Output the (x, y) coordinate of the center of the cell containing the given text.  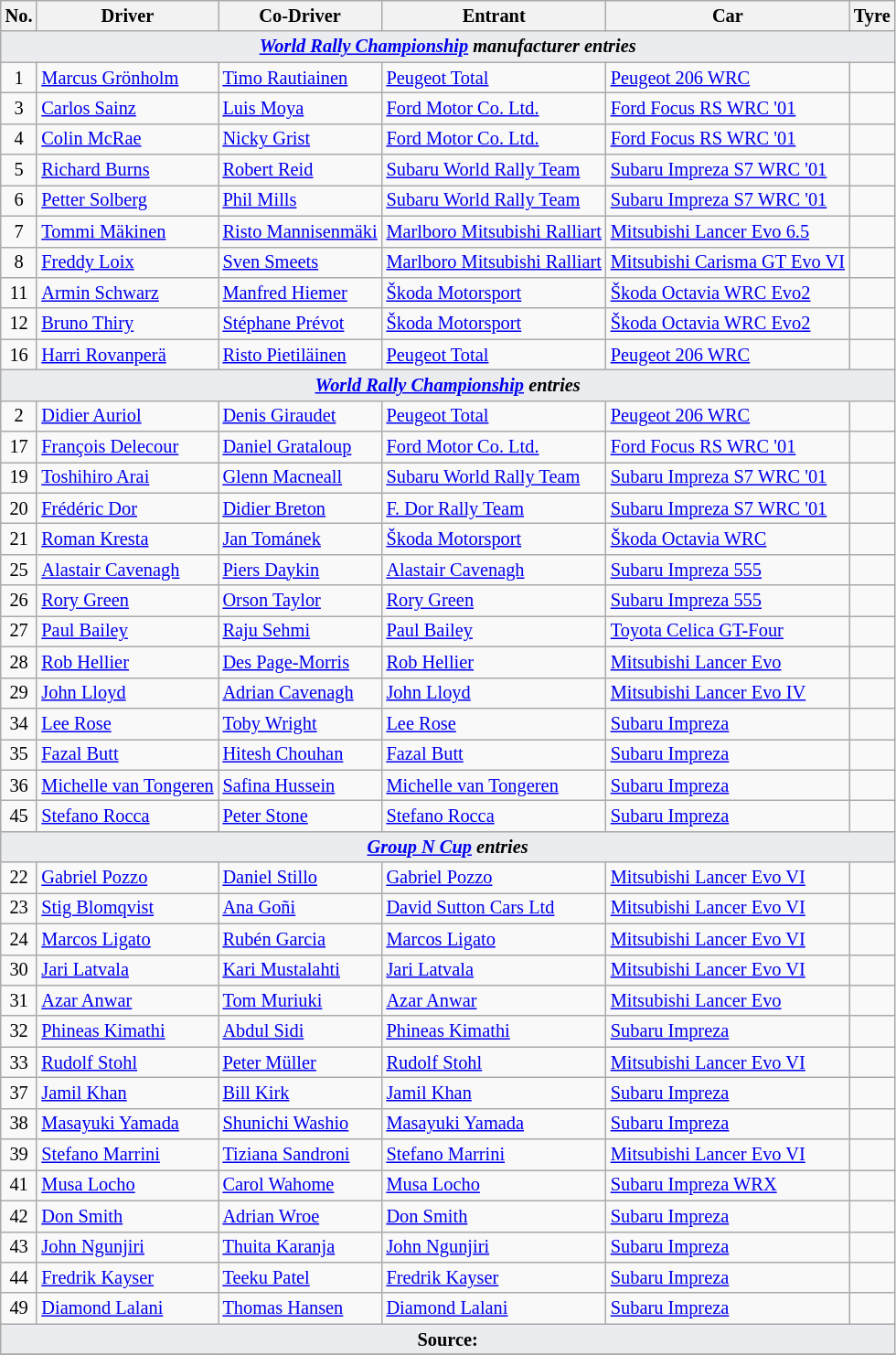
Toby Wright (300, 723)
5 (19, 170)
Timo Rautiainen (300, 78)
F. Dor Rally Team (494, 508)
45 (19, 816)
Stéphane Prévot (300, 324)
Bruno Thiry (127, 324)
29 (19, 693)
21 (19, 539)
Daniel Grataloup (300, 447)
Toshihiro Arai (127, 477)
Carlos Sainz (127, 108)
8 (19, 262)
Mitsubishi Carisma GT Evo VI (728, 262)
4 (19, 139)
Subaru Impreza WRX (728, 1185)
31 (19, 1000)
Abdul Sidi (300, 1031)
Freddy Loix (127, 262)
11 (19, 293)
17 (19, 447)
Adrian Cavenagh (300, 693)
Armin Schwarz (127, 293)
Des Page-Morris (300, 662)
34 (19, 723)
Tommi Mäkinen (127, 231)
Risto Mannisenmäki (300, 231)
23 (19, 908)
Thuita Karanja (300, 1247)
Risto Pietiläinen (300, 355)
Tom Muriuki (300, 1000)
Source: (448, 1339)
François Delecour (127, 447)
Co-Driver (300, 16)
49 (19, 1308)
Richard Burns (127, 170)
Orson Taylor (300, 601)
26 (19, 601)
16 (19, 355)
1 (19, 78)
Phil Mills (300, 200)
43 (19, 1247)
22 (19, 878)
Peter Stone (300, 816)
42 (19, 1216)
Driver (127, 16)
David Sutton Cars Ltd (494, 908)
30 (19, 970)
Mitsubishi Lancer Evo IV (728, 693)
Colin McRae (127, 139)
Toyota Celica GT-Four (728, 631)
Mitsubishi Lancer Evo 6.5 (728, 231)
2 (19, 416)
33 (19, 1062)
Luis Moya (300, 108)
44 (19, 1277)
Teeku Patel (300, 1277)
Ana Goñi (300, 908)
7 (19, 231)
Roman Kresta (127, 539)
Peter Müller (300, 1062)
Frédéric Dor (127, 508)
41 (19, 1185)
Group N Cup entries (448, 847)
World Rally Championship entries (448, 385)
Rubén Garcia (300, 939)
Hitesh Chouhan (300, 754)
Marcus Grönholm (127, 78)
Nicky Grist (300, 139)
38 (19, 1124)
28 (19, 662)
36 (19, 785)
35 (19, 754)
Robert Reid (300, 170)
Petter Solberg (127, 200)
Sven Smeets (300, 262)
24 (19, 939)
27 (19, 631)
Carol Wahome (300, 1185)
Harri Rovanperä (127, 355)
Tiziana Sandroni (300, 1155)
32 (19, 1031)
Didier Auriol (127, 416)
3 (19, 108)
37 (19, 1093)
Bill Kirk (300, 1093)
Manfred Hiemer (300, 293)
Tyre (872, 16)
Piers Daykin (300, 570)
Jan Tománek (300, 539)
19 (19, 477)
6 (19, 200)
39 (19, 1155)
Raju Sehmi (300, 631)
Glenn Macneall (300, 477)
Daniel Stillo (300, 878)
Škoda Octavia WRC (728, 539)
Kari Mustalahti (300, 970)
20 (19, 508)
Didier Breton (300, 508)
12 (19, 324)
Shunichi Washio (300, 1124)
No. (19, 16)
Thomas Hansen (300, 1308)
Stig Blomqvist (127, 908)
Car (728, 16)
World Rally Championship manufacturer entries (448, 47)
Adrian Wroe (300, 1216)
Safina Hussein (300, 785)
Denis Giraudet (300, 416)
Entrant (494, 16)
25 (19, 570)
